Capture the cell that displays the provided text and extract its [X, Y] central coordinate. 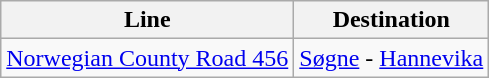
Destination [392, 20]
Norwegian County Road 456 [148, 58]
Line [148, 20]
Søgne - Hannevika [392, 58]
